Search for the cell housing the specified text and yield its [X, Y] center coordinate. 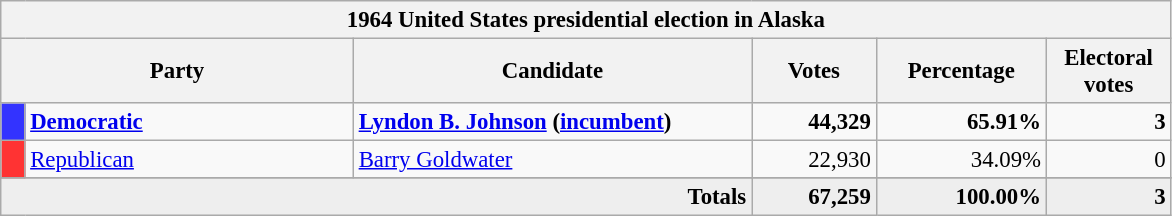
22,930 [814, 160]
Totals [376, 197]
Candidate [552, 72]
34.09% [961, 160]
Votes [814, 72]
44,329 [814, 122]
Republican [189, 160]
1964 United States presidential election in Alaska [586, 20]
Lyndon B. Johnson (incumbent) [552, 122]
Percentage [961, 72]
65.91% [961, 122]
Democratic [189, 122]
Electoral votes [1108, 72]
Barry Goldwater [552, 160]
100.00% [961, 197]
0 [1108, 160]
67,259 [814, 197]
Party [178, 72]
